Find where the given text appears and provide that cell's center as (x, y) coordinate. 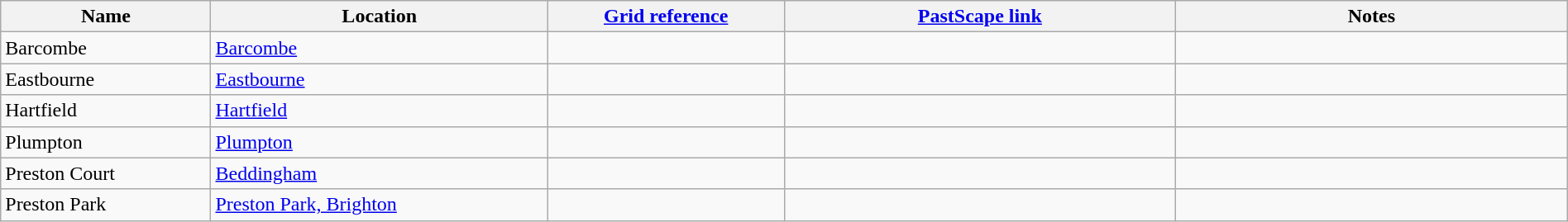
Grid reference (666, 17)
PastScape link (980, 17)
Preston Court (106, 173)
Preston Park (106, 205)
Beddingham (379, 173)
Notes (1372, 17)
Location (379, 17)
Name (106, 17)
Preston Park, Brighton (379, 205)
